Output the (X, Y) coordinate of the center of the cell containing the given text.  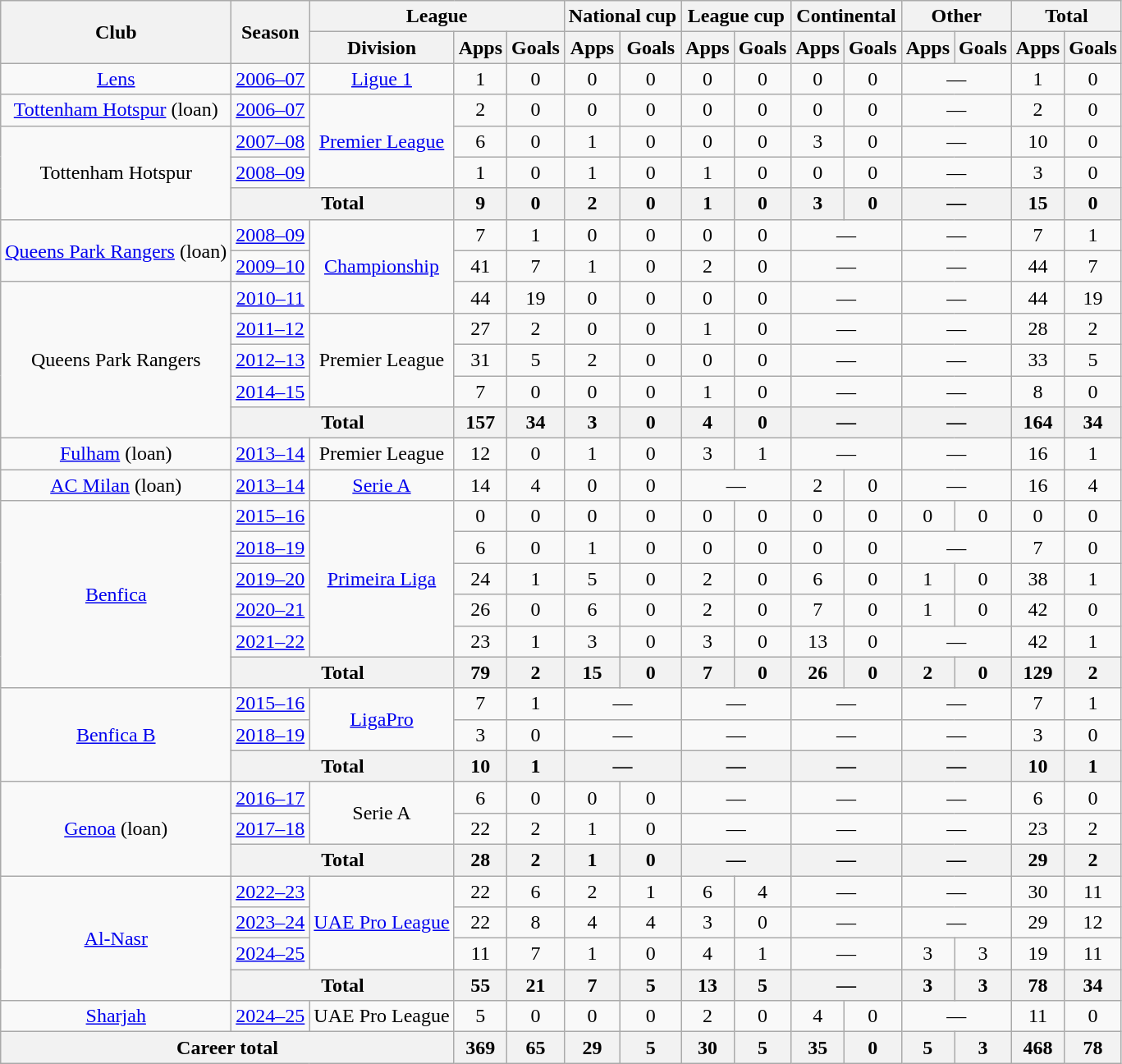
Primeira Liga (382, 579)
157 (480, 423)
League (437, 16)
Tottenham Hotspur (loan) (117, 110)
Al-Nasr (117, 938)
164 (1037, 423)
35 (817, 1048)
2022–23 (271, 891)
2021–22 (271, 641)
Tottenham Hotspur (117, 172)
Division (382, 48)
Benfica B (117, 735)
31 (480, 360)
14 (480, 485)
Club (117, 32)
27 (480, 328)
468 (1037, 1048)
LigaPro (382, 719)
41 (480, 266)
Ligue 1 (382, 79)
24 (480, 579)
AC Milan (loan) (117, 485)
129 (1037, 672)
21 (536, 985)
79 (480, 672)
Benfica (117, 594)
Lens (117, 79)
2023–24 (271, 923)
National cup (622, 16)
2014–15 (271, 392)
Sharjah (117, 1016)
Queens Park Rangers (loan) (117, 250)
2019–20 (271, 579)
2010–11 (271, 297)
League cup (736, 16)
2016–17 (271, 797)
2020–21 (271, 610)
65 (536, 1048)
Genoa (loan) (117, 828)
Championship (382, 266)
2017–18 (271, 828)
38 (1037, 579)
Fulham (loan) (117, 454)
2009–10 (271, 266)
Other (956, 16)
33 (1037, 360)
55 (480, 985)
Season (271, 32)
9 (480, 204)
Queens Park Rangers (117, 360)
2007–08 (271, 141)
Continental (846, 16)
Career total (227, 1048)
2011–12 (271, 328)
2012–13 (271, 360)
369 (480, 1048)
